Extract the (x, y) coordinate from the center of the cell holding the provided text.  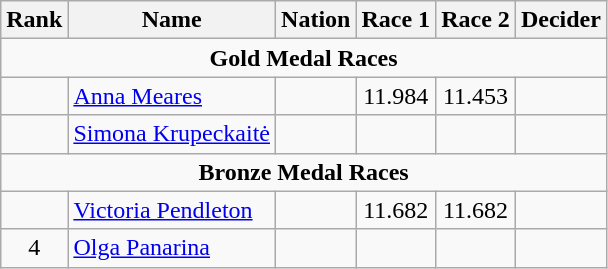
Decider (560, 20)
Name (172, 20)
Anna Meares (172, 96)
Victoria Pendleton (172, 210)
11.453 (476, 96)
Nation (316, 20)
Gold Medal Races (304, 58)
Race 1 (396, 20)
Rank (34, 20)
Bronze Medal Races (304, 172)
Olga Panarina (172, 248)
Race 2 (476, 20)
Simona Krupeckaitė (172, 134)
4 (34, 248)
11.984 (396, 96)
